Find where the given text appears and provide that cell's center as (x, y) coordinate. 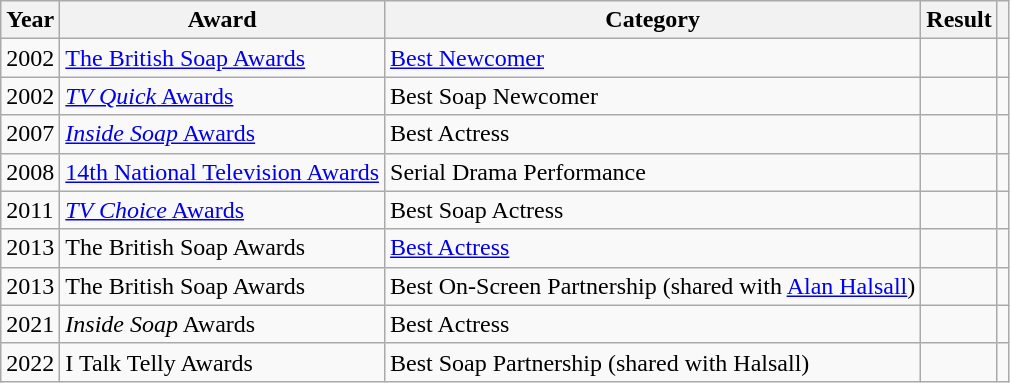
Year (30, 20)
2021 (30, 324)
2022 (30, 362)
TV Quick Awards (222, 96)
2008 (30, 172)
Best Soap Actress (653, 210)
Award (222, 20)
2007 (30, 134)
Best Soap Partnership (shared with Halsall) (653, 362)
I Talk Telly Awards (222, 362)
Best Soap Newcomer (653, 96)
TV Choice Awards (222, 210)
14th National Television Awards (222, 172)
Best Newcomer (653, 58)
Category (653, 20)
Result (959, 20)
Best On-Screen Partnership (shared with Alan Halsall) (653, 286)
Serial Drama Performance (653, 172)
2011 (30, 210)
